From the cell containing the given text, extract its center point as [x, y] coordinate. 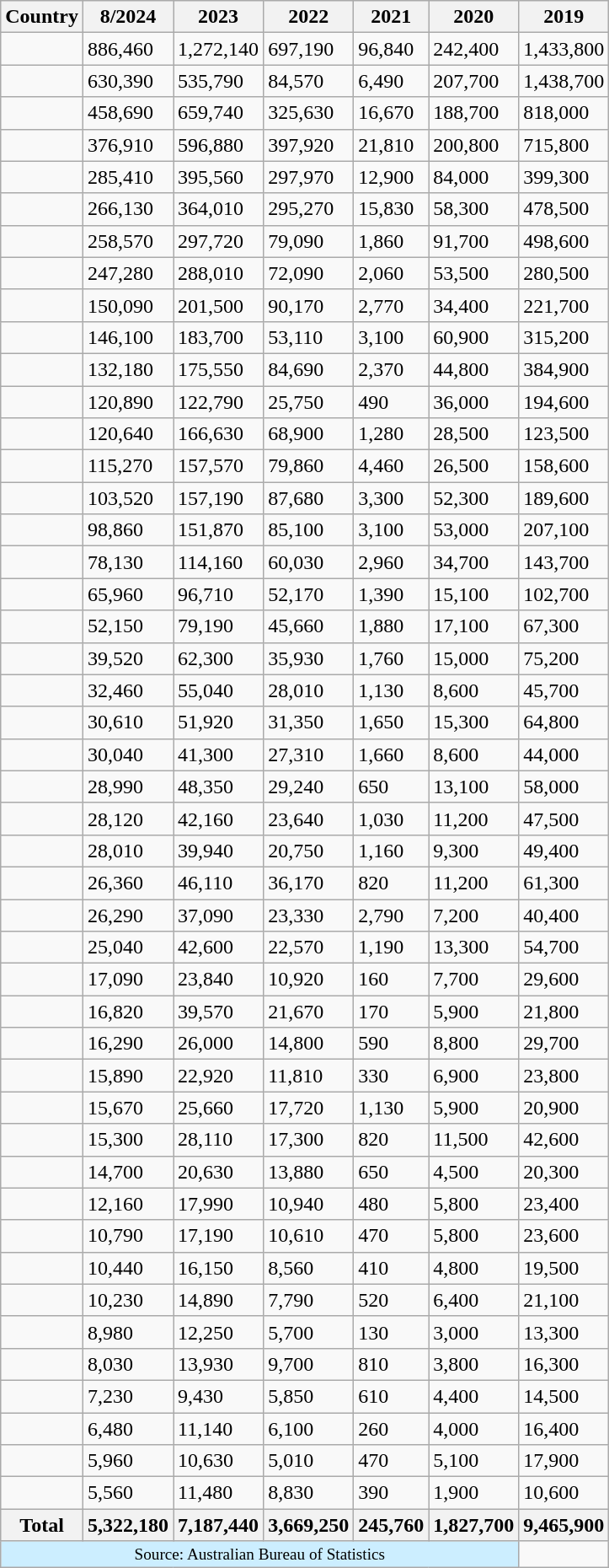
1,190 [391, 948]
4,800 [473, 1268]
157,190 [219, 498]
610 [391, 1396]
16,400 [564, 1429]
12,250 [219, 1332]
7,790 [308, 1300]
8/2024 [128, 17]
123,500 [564, 434]
28,990 [128, 787]
166,630 [219, 434]
16,150 [219, 1268]
28,120 [128, 819]
96,840 [391, 49]
85,100 [308, 530]
68,900 [308, 434]
490 [391, 402]
7,200 [473, 915]
2,790 [391, 915]
3,669,250 [308, 1525]
4,500 [473, 1172]
4,000 [473, 1429]
4,400 [473, 1396]
260 [391, 1429]
478,500 [564, 209]
20,900 [564, 1108]
1,280 [391, 434]
384,900 [564, 369]
115,270 [128, 466]
20,750 [308, 851]
280,500 [564, 273]
Source: Australian Bureau of Statistics [259, 1555]
1,272,140 [219, 49]
52,170 [308, 594]
45,700 [564, 690]
13,100 [473, 787]
697,190 [308, 49]
330 [391, 1076]
84,000 [473, 177]
19,500 [564, 1268]
60,030 [308, 562]
84,690 [308, 369]
15,670 [128, 1108]
8,560 [308, 1268]
36,000 [473, 402]
10,940 [308, 1204]
6,100 [308, 1429]
91,700 [473, 241]
590 [391, 1044]
23,640 [308, 819]
16,670 [391, 113]
52,300 [473, 498]
183,700 [219, 337]
5,960 [128, 1461]
8,830 [308, 1493]
120,640 [128, 434]
23,400 [564, 1204]
2,370 [391, 369]
16,820 [128, 1012]
1,433,800 [564, 49]
96,710 [219, 594]
2,960 [391, 562]
98,860 [128, 530]
132,180 [128, 369]
29,240 [308, 787]
65,960 [128, 594]
175,550 [219, 369]
78,130 [128, 562]
14,800 [308, 1044]
52,150 [128, 626]
23,800 [564, 1076]
28,500 [473, 434]
201,500 [219, 305]
194,600 [564, 402]
39,570 [219, 1012]
42,160 [219, 819]
26,500 [473, 466]
15,100 [473, 594]
200,800 [473, 145]
12,160 [128, 1204]
90,170 [308, 305]
23,330 [308, 915]
47,500 [564, 819]
34,700 [473, 562]
17,100 [473, 626]
11,140 [219, 1429]
54,700 [564, 948]
22,920 [219, 1076]
58,000 [564, 787]
3,800 [473, 1364]
498,600 [564, 241]
630,390 [128, 81]
170 [391, 1012]
1,900 [473, 1493]
34,400 [473, 305]
21,100 [564, 1300]
535,790 [219, 81]
2,060 [391, 273]
5,322,180 [128, 1525]
122,790 [219, 402]
1,827,700 [473, 1525]
143,700 [564, 562]
21,670 [308, 1012]
25,040 [128, 948]
27,310 [308, 754]
4,460 [391, 466]
6,490 [391, 81]
715,800 [564, 145]
39,940 [219, 851]
10,920 [308, 980]
Total [42, 1525]
25,750 [308, 402]
8,800 [473, 1044]
188,700 [473, 113]
207,100 [564, 530]
17,300 [308, 1140]
315,200 [564, 337]
58,300 [473, 209]
1,438,700 [564, 81]
79,190 [219, 626]
242,400 [473, 49]
103,520 [128, 498]
8,030 [128, 1364]
1,760 [391, 658]
11,480 [219, 1493]
245,760 [391, 1525]
16,290 [128, 1044]
79,090 [308, 241]
26,000 [219, 1044]
114,160 [219, 562]
67,300 [564, 626]
6,400 [473, 1300]
9,430 [219, 1396]
49,400 [564, 851]
17,090 [128, 980]
53,110 [308, 337]
158,600 [564, 466]
6,480 [128, 1429]
1,860 [391, 241]
480 [391, 1204]
458,690 [128, 113]
17,720 [308, 1108]
28,110 [219, 1140]
5,010 [308, 1461]
53,500 [473, 273]
10,790 [128, 1236]
10,610 [308, 1236]
266,130 [128, 209]
87,680 [308, 498]
12,900 [391, 177]
395,560 [219, 177]
61,300 [564, 883]
1,390 [391, 594]
60,900 [473, 337]
79,860 [308, 466]
189,600 [564, 498]
20,630 [219, 1172]
55,040 [219, 690]
160 [391, 980]
36,170 [308, 883]
810 [391, 1364]
258,570 [128, 241]
17,190 [219, 1236]
25,660 [219, 1108]
23,840 [219, 980]
325,630 [308, 113]
120,890 [128, 402]
10,600 [564, 1493]
21,800 [564, 1012]
10,230 [128, 1300]
364,010 [219, 209]
297,970 [308, 177]
14,890 [219, 1300]
6,900 [473, 1076]
7,187,440 [219, 1525]
29,700 [564, 1044]
5,850 [308, 1396]
84,570 [308, 81]
32,460 [128, 690]
23,600 [564, 1236]
596,880 [219, 145]
75,200 [564, 658]
7,230 [128, 1396]
17,900 [564, 1461]
46,110 [219, 883]
1,650 [391, 722]
2023 [219, 17]
44,000 [564, 754]
13,880 [308, 1172]
150,090 [128, 305]
295,270 [308, 209]
1,030 [391, 819]
102,700 [564, 594]
40,400 [564, 915]
2019 [564, 17]
21,810 [391, 145]
64,800 [564, 722]
9,300 [473, 851]
72,090 [308, 273]
5,560 [128, 1493]
288,010 [219, 273]
20,300 [564, 1172]
39,520 [128, 658]
10,440 [128, 1268]
30,040 [128, 754]
16,300 [564, 1364]
9,700 [308, 1364]
390 [391, 1493]
26,360 [128, 883]
9,465,900 [564, 1525]
51,920 [219, 722]
297,720 [219, 241]
1,880 [391, 626]
26,290 [128, 915]
659,740 [219, 113]
1,660 [391, 754]
29,600 [564, 980]
14,500 [564, 1396]
1,160 [391, 851]
17,990 [219, 1204]
157,570 [219, 466]
399,300 [564, 177]
410 [391, 1268]
3,300 [391, 498]
44,800 [473, 369]
2020 [473, 17]
151,870 [219, 530]
37,090 [219, 915]
146,100 [128, 337]
3,000 [473, 1332]
376,910 [128, 145]
13,930 [219, 1364]
8,980 [128, 1332]
30,610 [128, 722]
48,350 [219, 787]
14,700 [128, 1172]
2,770 [391, 305]
22,570 [308, 948]
62,300 [219, 658]
35,930 [308, 658]
818,000 [564, 113]
397,920 [308, 145]
31,350 [308, 722]
5,100 [473, 1461]
221,700 [564, 305]
10,630 [219, 1461]
53,000 [473, 530]
247,280 [128, 273]
520 [391, 1300]
130 [391, 1332]
207,700 [473, 81]
5,700 [308, 1332]
41,300 [219, 754]
15,890 [128, 1076]
45,660 [308, 626]
2022 [308, 17]
285,410 [128, 177]
11,500 [473, 1140]
Country [42, 17]
2021 [391, 17]
7,700 [473, 980]
11,810 [308, 1076]
15,000 [473, 658]
15,830 [391, 209]
886,460 [128, 49]
